Provide the [x, y] coordinate of the cell's center where the given text is located.  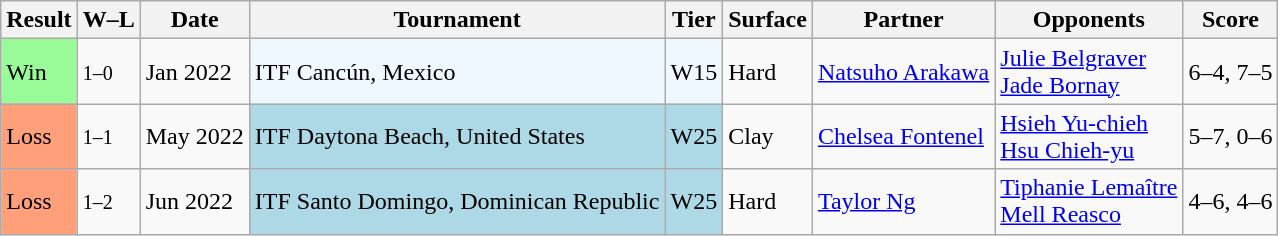
1–2 [108, 202]
Clay [768, 136]
Win [39, 72]
Tier [694, 20]
Chelsea Fontenel [903, 136]
Natsuho Arakawa [903, 72]
5–7, 0–6 [1230, 136]
Result [39, 20]
ITF Cancún, Mexico [457, 72]
1–0 [108, 72]
Jan 2022 [194, 72]
6–4, 7–5 [1230, 72]
Surface [768, 20]
Jun 2022 [194, 202]
Tiphanie Lemaître Mell Reasco [1089, 202]
1–1 [108, 136]
Score [1230, 20]
ITF Santo Domingo, Dominican Republic [457, 202]
Opponents [1089, 20]
Taylor Ng [903, 202]
Hsieh Yu-chieh Hsu Chieh-yu [1089, 136]
Tournament [457, 20]
W–L [108, 20]
4–6, 4–6 [1230, 202]
Julie Belgraver Jade Bornay [1089, 72]
W15 [694, 72]
Partner [903, 20]
May 2022 [194, 136]
Date [194, 20]
ITF Daytona Beach, United States [457, 136]
